Determine the (X, Y) coordinate at the center of the cell enclosing the given text.  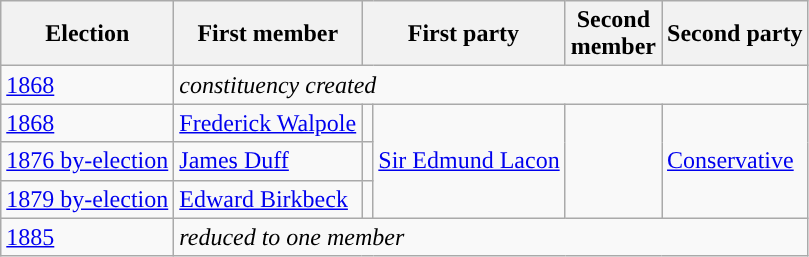
Election (88, 34)
Edward Birkbeck (268, 199)
reduced to one member (491, 237)
Frederick Walpole (268, 123)
First member (268, 34)
Second party (735, 34)
Second member (613, 34)
constituency created (491, 85)
Sir Edmund Lacon (469, 161)
Conservative (735, 161)
1879 by-election (88, 199)
1885 (88, 237)
James Duff (268, 161)
1876 by-election (88, 161)
First party (464, 34)
